For the text-containing cell, return its midpoint in [X, Y] coordinate format. 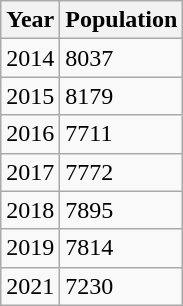
Year [30, 20]
2019 [30, 248]
7711 [122, 134]
2015 [30, 96]
7772 [122, 172]
2018 [30, 210]
7814 [122, 248]
7895 [122, 210]
2021 [30, 286]
2014 [30, 58]
8179 [122, 96]
7230 [122, 286]
2016 [30, 134]
2017 [30, 172]
Population [122, 20]
8037 [122, 58]
